From the cell containing the given text, extract its center point as [x, y] coordinate. 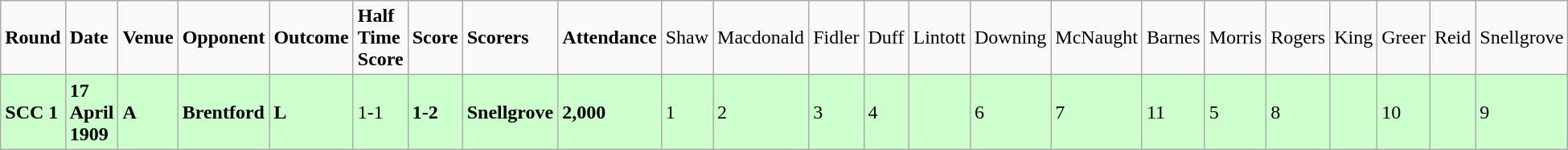
17 April 1909 [92, 112]
Fidler [836, 38]
10 [1404, 112]
Outcome [311, 38]
Rogers [1298, 38]
Macdonald [761, 38]
Brentford [224, 112]
Half Time Score [380, 38]
7 [1097, 112]
6 [1010, 112]
Duff [886, 38]
Morris [1235, 38]
11 [1173, 112]
Downing [1010, 38]
Barnes [1173, 38]
SCC 1 [33, 112]
Reid [1452, 38]
A [148, 112]
Date [92, 38]
Venue [148, 38]
Round [33, 38]
Scorers [510, 38]
L [311, 112]
Score [435, 38]
Greer [1404, 38]
Opponent [224, 38]
Shaw [687, 38]
McNaught [1097, 38]
2,000 [610, 112]
Lintott [939, 38]
1-1 [380, 112]
9 [1521, 112]
3 [836, 112]
4 [886, 112]
5 [1235, 112]
1 [687, 112]
2 [761, 112]
King [1354, 38]
1-2 [435, 112]
8 [1298, 112]
Attendance [610, 38]
